Determine the (X, Y) coordinate at the center of the cell enclosing the given text.  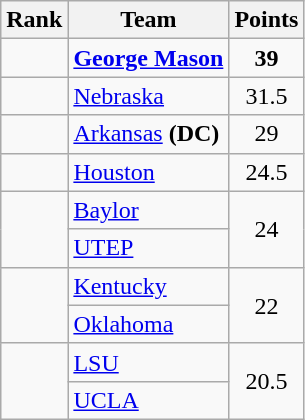
29 (266, 134)
Kentucky (148, 286)
31.5 (266, 96)
Oklahoma (148, 324)
George Mason (148, 58)
Points (266, 20)
Team (148, 20)
UCLA (148, 400)
LSU (148, 362)
Rank (34, 20)
24.5 (266, 172)
Baylor (148, 210)
Nebraska (148, 96)
20.5 (266, 381)
UTEP (148, 248)
24 (266, 229)
Houston (148, 172)
22 (266, 305)
39 (266, 58)
Arkansas (DC) (148, 134)
